Capture the cell that displays the provided text and extract its [x, y] central coordinate. 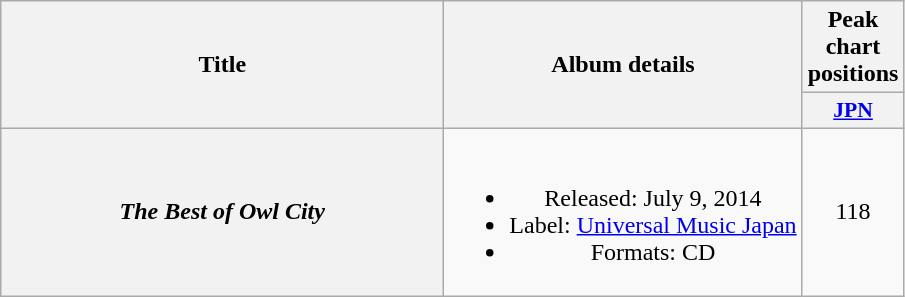
JPN [853, 111]
Released: July 9, 2014Label: Universal Music JapanFormats: CD [623, 212]
Album details [623, 65]
118 [853, 212]
Title [222, 65]
Peak chart positions [853, 47]
The Best of Owl City [222, 212]
